From the cell containing the given text, extract its center point as [X, Y] coordinate. 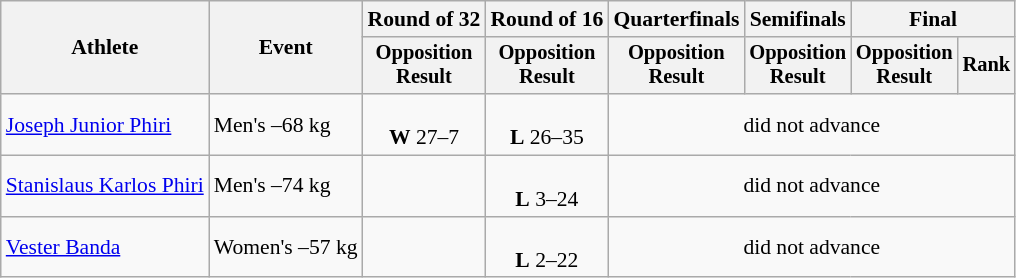
W 27–7 [424, 124]
Men's –74 kg [286, 186]
Round of 32 [424, 19]
Final [933, 19]
L 3–24 [546, 186]
Men's –68 kg [286, 124]
L 2–22 [546, 248]
Stanislaus Karlos Phiri [105, 186]
Joseph Junior Phiri [105, 124]
Rank [987, 66]
Event [286, 48]
Round of 16 [546, 19]
Quarterfinals [676, 19]
Women's –57 kg [286, 248]
Vester Banda [105, 248]
L 26–35 [546, 124]
Semifinals [798, 19]
Athlete [105, 48]
